Capture the cell that displays the provided text and extract its [X, Y] central coordinate. 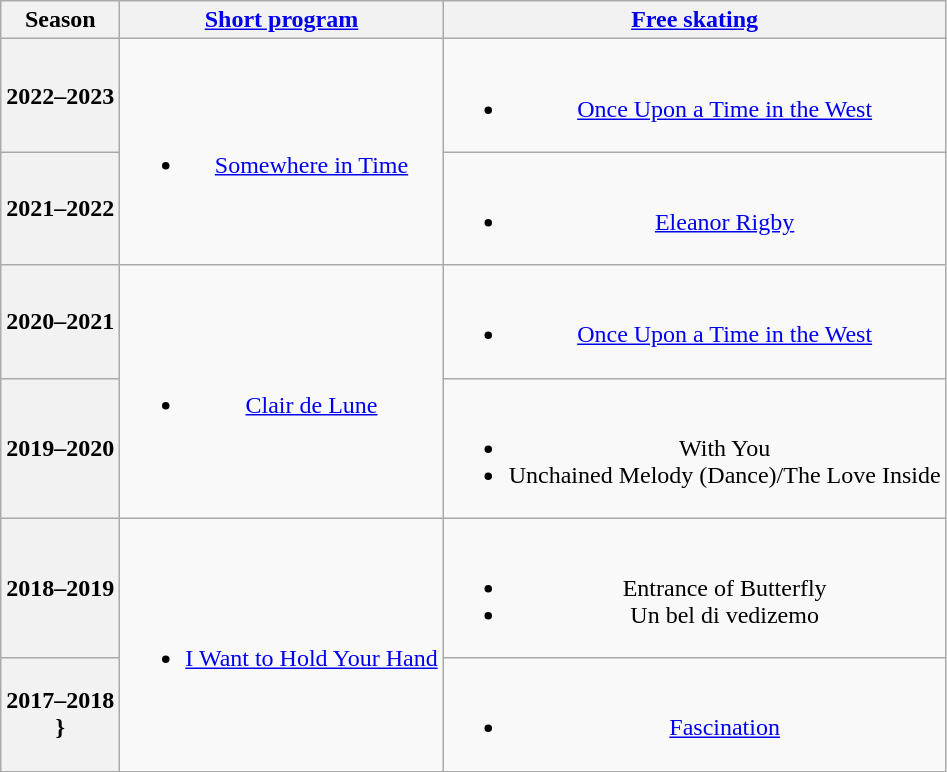
Free skating [694, 20]
With YouUnchained Melody (Dance)/The Love Inside [694, 448]
2018–2019 [60, 588]
Eleanor Rigby [694, 208]
2020–2021 [60, 322]
Season [60, 20]
2022–2023 [60, 96]
Short program [282, 20]
2017–2018} [60, 714]
I Want to Hold Your Hand [282, 644]
2019–2020 [60, 448]
Entrance of ButterflyUn bel di vedizemo [694, 588]
Fascination [694, 714]
2021–2022 [60, 208]
Somewhere in Time [282, 152]
Clair de Lune [282, 392]
